For the text-containing cell, return its midpoint in (x, y) coordinate format. 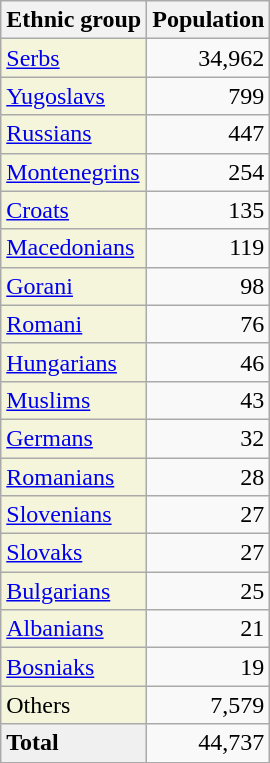
46 (208, 362)
Muslims (74, 400)
Romanians (74, 477)
Others (74, 705)
135 (208, 210)
44,737 (208, 743)
Yugoslavs (74, 96)
Montenegrins (74, 172)
Gorani (74, 286)
21 (208, 629)
Bulgarians (74, 591)
Albanians (74, 629)
Hungarians (74, 362)
Slovaks (74, 553)
7,579 (208, 705)
Macedonians (74, 248)
25 (208, 591)
Total (74, 743)
447 (208, 134)
32 (208, 438)
43 (208, 400)
Serbs (74, 58)
Population (208, 20)
98 (208, 286)
254 (208, 172)
Ethnic group (74, 20)
Russians (74, 134)
119 (208, 248)
Slovenians (74, 515)
799 (208, 96)
19 (208, 667)
Croats (74, 210)
Germans (74, 438)
Romani (74, 324)
28 (208, 477)
Bosniaks (74, 667)
76 (208, 324)
34,962 (208, 58)
